Find where the given text appears and provide that cell's center as (x, y) coordinate. 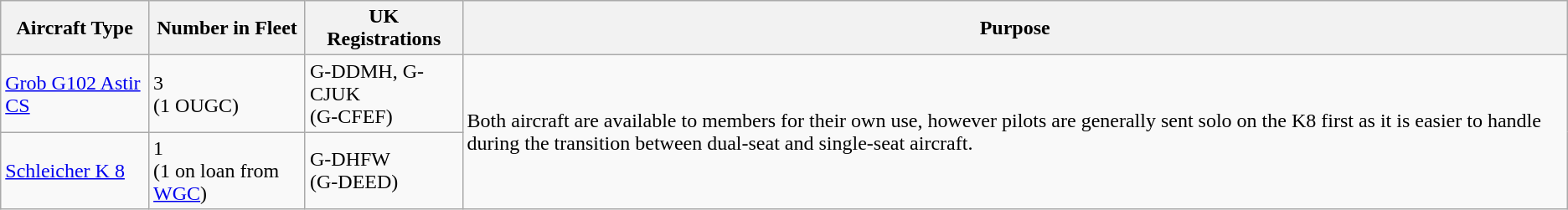
Grob G102 Astir CS (75, 94)
3(1 OUGC) (228, 94)
G-DDMH, G-CJUK(G-CFEF) (384, 94)
G-DHFW(G-DEED) (384, 171)
Purpose (1015, 28)
1(1 on loan from WGC) (228, 171)
UK Registrations (384, 28)
Number in Fleet (228, 28)
Aircraft Type (75, 28)
Schleicher K 8 (75, 171)
